Scan for the cell matching the given text and deliver its [X, Y] coordinate at center. 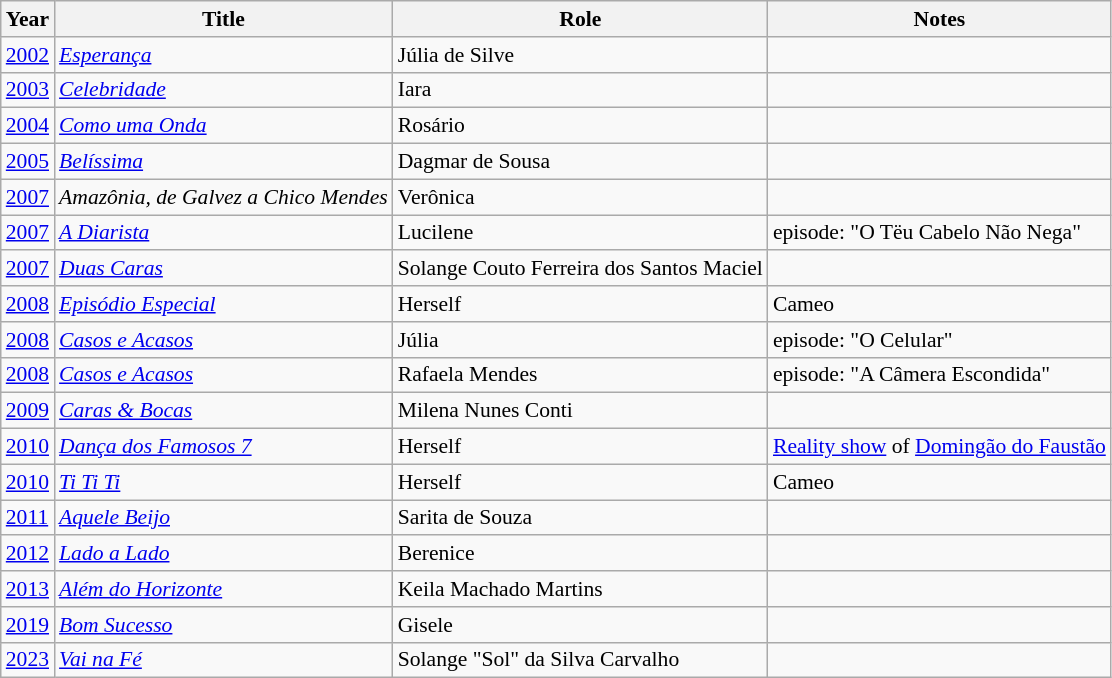
Lucilene [580, 233]
2012 [28, 554]
Esperança [224, 55]
Milena Nunes Conti [580, 411]
Além do Horizonte [224, 589]
Júlia [580, 340]
Vai na Fé [224, 660]
Dagmar de Sousa [580, 162]
Lado a Lado [224, 554]
episode: "O Celular" [940, 340]
A Diarista [224, 233]
Rafaela Mendes [580, 375]
Keila Machado Martins [580, 589]
2013 [28, 589]
2005 [28, 162]
Iara [580, 90]
Caras & Bocas [224, 411]
Verônica [580, 197]
Celebridade [224, 90]
Episódio Especial [224, 304]
Como uma Onda [224, 126]
2002 [28, 55]
Berenice [580, 554]
Ti Ti Ti [224, 482]
Júlia de Silve [580, 55]
2004 [28, 126]
Bom Sucesso [224, 625]
Sarita de Souza [580, 518]
2011 [28, 518]
Year [28, 19]
episode: "A Câmera Escondida" [940, 375]
Gisele [580, 625]
Title [224, 19]
Duas Caras [224, 269]
2023 [28, 660]
Aquele Beijo [224, 518]
Dança dos Famosos 7 [224, 447]
Solange "Sol" da Silva Carvalho [580, 660]
2019 [28, 625]
2003 [28, 90]
episode: "O Tëu Cabelo Não Nega" [940, 233]
Reality show of Domingão do Faustão [940, 447]
Role [580, 19]
Notes [940, 19]
Rosário [580, 126]
Amazônia, de Galvez a Chico Mendes [224, 197]
Solange Couto Ferreira dos Santos Maciel [580, 269]
Belíssima [224, 162]
2009 [28, 411]
